Find where the given text appears and provide that cell's center as (X, Y) coordinate. 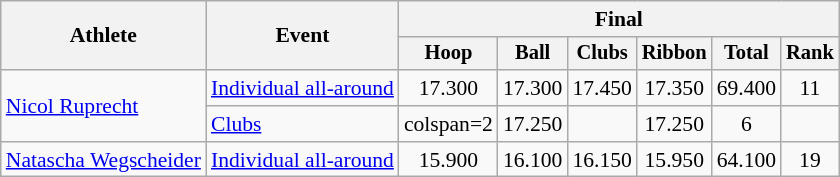
69.400 (746, 88)
Hoop (448, 54)
Event (302, 36)
Rank (810, 54)
Athlete (104, 36)
Ribbon (674, 54)
17.350 (674, 88)
colspan=2 (448, 124)
Ball (532, 54)
Final (619, 19)
17.450 (602, 88)
11 (810, 88)
Nicol Ruprecht (104, 106)
Total (746, 54)
6 (746, 124)
Individual all-around (302, 88)
